Capture the cell that displays the provided text and extract its [X, Y] central coordinate. 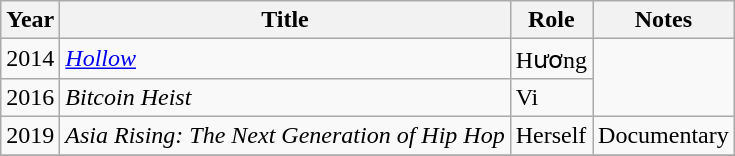
Role [551, 20]
Title [285, 20]
Documentary [664, 135]
Year [30, 20]
Asia Rising: The Next Generation of Hip Hop [285, 135]
2019 [30, 135]
Hollow [285, 59]
Vi [551, 97]
2014 [30, 59]
Herself [551, 135]
Notes [664, 20]
2016 [30, 97]
Bitcoin Heist [285, 97]
Hương [551, 59]
